Scan for the cell matching the given text and deliver its (x, y) coordinate at center. 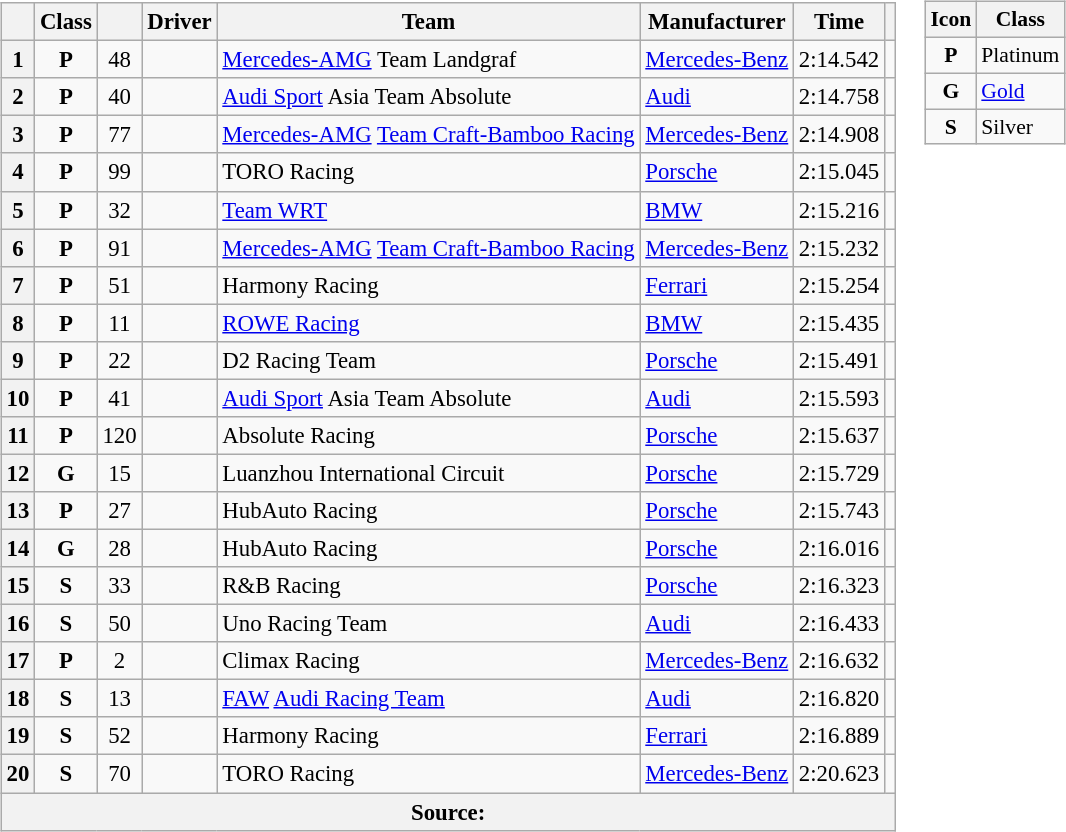
Time (840, 22)
20 (18, 774)
27 (120, 511)
2:15.045 (840, 172)
1 (18, 60)
Driver (180, 22)
3 (18, 135)
14 (18, 548)
2:16.433 (840, 624)
2:16.820 (840, 699)
8 (18, 323)
Gold (1020, 91)
77 (120, 135)
Source: (448, 811)
19 (18, 736)
12 (18, 473)
2:15.637 (840, 436)
16 (18, 624)
2:16.632 (840, 661)
Luanzhou International Circuit (428, 473)
17 (18, 661)
2:14.542 (840, 60)
Mercedes-AMG Team Landgraf (428, 60)
2:16.889 (840, 736)
5 (18, 210)
6 (18, 248)
Manufacturer (717, 22)
9 (18, 360)
28 (120, 548)
99 (120, 172)
FAW Audi Racing Team (428, 699)
2:16.016 (840, 548)
32 (120, 210)
7 (18, 285)
2:16.323 (840, 586)
2:15.254 (840, 285)
70 (120, 774)
50 (120, 624)
Silver (1020, 127)
2:14.908 (840, 135)
48 (120, 60)
52 (120, 736)
91 (120, 248)
22 (120, 360)
ROWE Racing (428, 323)
Uno Racing Team (428, 624)
D2 Racing Team (428, 360)
R&B Racing (428, 586)
40 (120, 97)
Icon (950, 20)
2:15.491 (840, 360)
41 (120, 398)
33 (120, 586)
2:20.623 (840, 774)
2:15.593 (840, 398)
2:15.729 (840, 473)
2:15.216 (840, 210)
120 (120, 436)
Climax Racing (428, 661)
2:15.232 (840, 248)
10 (18, 398)
2:14.758 (840, 97)
Team (428, 22)
51 (120, 285)
2:15.435 (840, 323)
4 (18, 172)
18 (18, 699)
Platinum (1020, 55)
2:15.743 (840, 511)
Absolute Racing (428, 436)
Team WRT (428, 210)
